Identify which cell holds the provided text, then report its [X, Y] central coordinate. 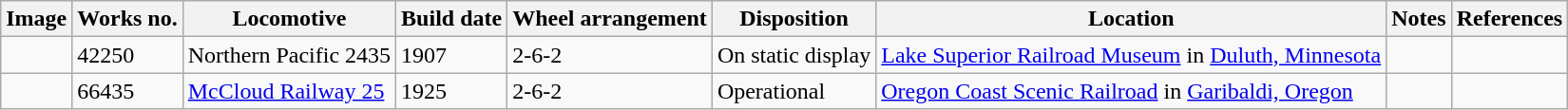
On static display [794, 55]
Operational [794, 91]
Disposition [794, 19]
Northern Pacific 2435 [289, 55]
Works no. [127, 19]
Oregon Coast Scenic Railroad in Garibaldi, Oregon [1131, 91]
Lake Superior Railroad Museum in Duluth, Minnesota [1131, 55]
McCloud Railway 25 [289, 91]
Locomotive [289, 19]
Location [1131, 19]
Notes [1419, 19]
Image [36, 19]
1907 [452, 55]
42250 [127, 55]
References [1509, 19]
Build date [452, 19]
66435 [127, 91]
1925 [452, 91]
Wheel arrangement [610, 19]
